Pinpoint the cell where the given text exists, returning its (X, Y) midpoint coordinate. 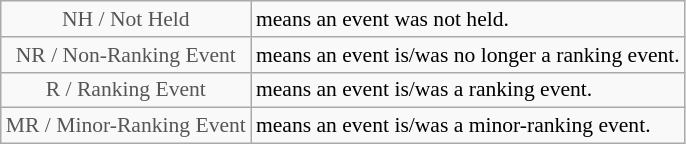
NH / Not Held (126, 19)
means an event is/was a ranking event. (468, 90)
means an event is/was no longer a ranking event. (468, 55)
means an event is/was a minor-ranking event. (468, 126)
MR / Minor-Ranking Event (126, 126)
NR / Non-Ranking Event (126, 55)
R / Ranking Event (126, 90)
means an event was not held. (468, 19)
